Identify which cell holds the provided text, then report its [x, y] central coordinate. 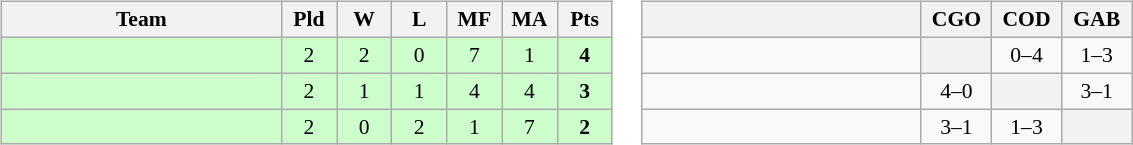
MF [474, 20]
W [364, 20]
CGO [956, 20]
Team [141, 20]
GAB [1097, 20]
Pld [308, 20]
L [420, 20]
4–0 [956, 91]
MA [530, 20]
Pts [584, 20]
3 [584, 91]
COD [1026, 20]
0–4 [1026, 55]
